Provide the [x, y] coordinate of the cell's center where the given text is located.  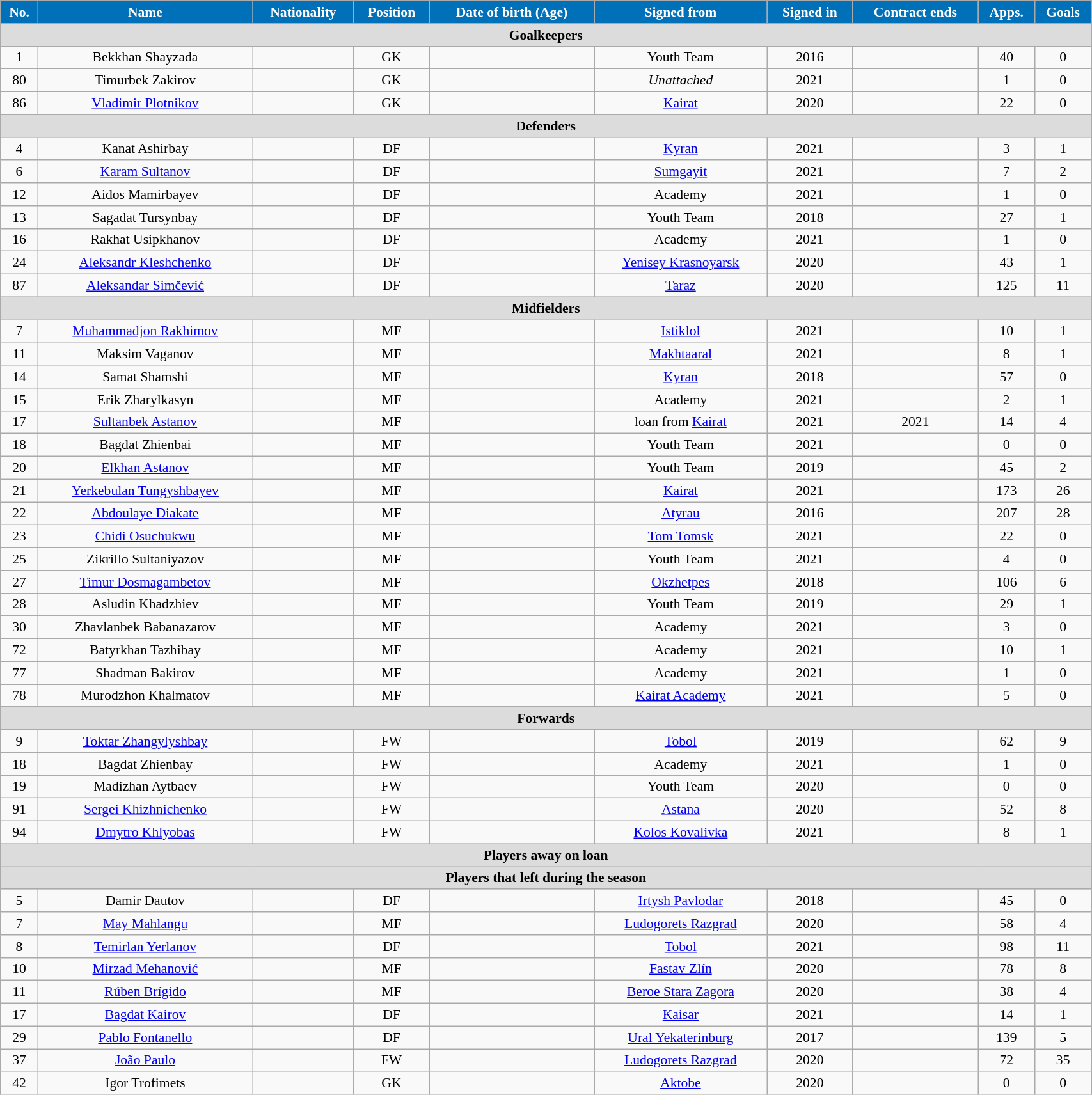
Abdoulaye Diakate [145, 514]
loan from Kairat [681, 422]
42 [19, 1083]
Players that left during the season [546, 878]
Fastav Zlín [681, 969]
Chidi Osuchukwu [145, 537]
Sultanbek Astanov [145, 422]
Aidos Mamirbayev [145, 194]
Pablo Fontanello [145, 1037]
Sagadat Tursynbay [145, 217]
15 [19, 400]
43 [1007, 263]
Signed in [810, 12]
106 [1007, 582]
58 [1007, 924]
Defenders [546, 126]
Temirlan Yerlanov [145, 947]
Bagdat Zhienbay [145, 764]
62 [1007, 741]
Name [145, 12]
Mirzad Mehanović [145, 969]
173 [1007, 491]
80 [19, 81]
207 [1007, 514]
Kairat Academy [681, 696]
Date of birth (Age) [512, 12]
139 [1007, 1037]
Istiklol [681, 331]
21 [19, 491]
Taraz [681, 286]
91 [19, 810]
86 [19, 104]
Sergei Khizhnichenko [145, 810]
98 [1007, 947]
Yenisey Krasnoyarsk [681, 263]
Samat Shamshi [145, 377]
30 [19, 627]
João Paulo [145, 1060]
94 [19, 833]
Karam Sultanov [145, 172]
20 [19, 468]
Yerkebulan Tungyshbayev [145, 491]
Shadman Bakirov [145, 673]
Goals [1063, 12]
Igor Trofimets [145, 1083]
Bagdat Zhienbai [145, 445]
Nationality [303, 12]
Position [392, 12]
Asludin Khadzhiev [145, 604]
35 [1063, 1060]
Beroe Stara Zagora [681, 992]
Rakhat Usipkhanov [145, 240]
Dmytro Khlyobas [145, 833]
Zhavlanbek Babanazarov [145, 627]
Kanat Ashirbay [145, 149]
Toktar Zhangylyshbay [145, 741]
Kaisar [681, 1015]
2017 [810, 1037]
Maksim Vaganov [145, 354]
Aleksandar Simčević [145, 286]
125 [1007, 286]
Signed from [681, 12]
Timurbek Zakirov [145, 81]
Murodzhon Khalmatov [145, 696]
Aleksandr Kleshchenko [145, 263]
23 [19, 537]
Sumgayit [681, 172]
Damir Dautov [145, 901]
Ural Yekaterinburg [681, 1037]
52 [1007, 810]
57 [1007, 377]
Batyrkhan Tazhibay [145, 650]
No. [19, 12]
Muhammadjon Rakhimov [145, 331]
Elkhan Astanov [145, 468]
Aktobe [681, 1083]
Players away on loan [546, 855]
Madizhan Aytbaev [145, 787]
12 [19, 194]
26 [1063, 491]
Apps. [1007, 12]
13 [19, 217]
Timur Dosmagambetov [145, 582]
Astana [681, 810]
Goalkeepers [546, 35]
Okzhetpes [681, 582]
Irtysh Pavlodar [681, 901]
77 [19, 673]
Bagdat Kairov [145, 1015]
40 [1007, 58]
38 [1007, 992]
Midfielders [546, 308]
May Mahlangu [145, 924]
Unattached [681, 81]
Erik Zharylkasyn [145, 400]
Vladimir Plotnikov [145, 104]
25 [19, 559]
Forwards [546, 719]
37 [19, 1060]
16 [19, 240]
Kolos Kovalivka [681, 833]
Bekkhan Shayzada [145, 58]
Makhtaaral [681, 354]
19 [19, 787]
87 [19, 286]
Tom Tomsk [681, 537]
24 [19, 263]
Rúben Brígido [145, 992]
Zikrillo Sultaniyazov [145, 559]
Atyrau [681, 514]
Contract ends [915, 12]
